Return the [X, Y] coordinate for the center point of the cell that contains the specified text.  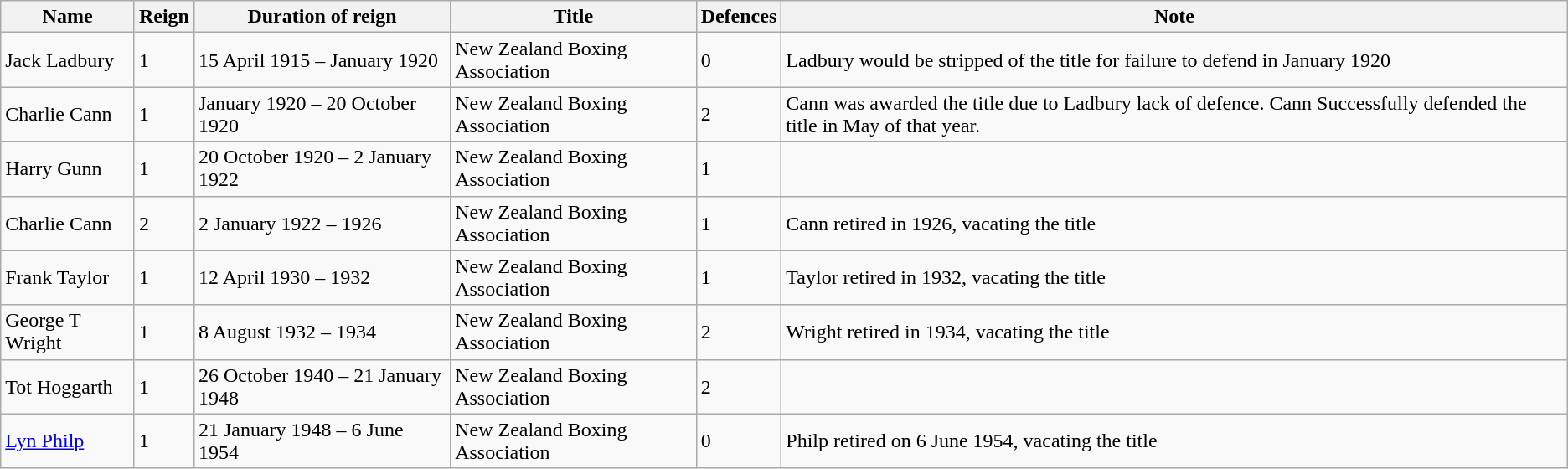
8 August 1932 – 1934 [322, 332]
Note [1174, 17]
Tot Hoggarth [68, 387]
Jack Ladbury [68, 60]
George T Wright [68, 332]
Title [573, 17]
2 January 1922 – 1926 [322, 223]
Philp retired on 6 June 1954, vacating the title [1174, 441]
Defences [739, 17]
Harry Gunn [68, 169]
12 April 1930 – 1932 [322, 278]
15 April 1915 – January 1920 [322, 60]
January 1920 – 20 October 1920 [322, 114]
Name [68, 17]
Reign [164, 17]
Ladbury would be stripped of the title for failure to defend in January 1920 [1174, 60]
Taylor retired in 1932, vacating the title [1174, 278]
26 October 1940 – 21 January 1948 [322, 387]
20 October 1920 – 2 January 1922 [322, 169]
Frank Taylor [68, 278]
Wright retired in 1934, vacating the title [1174, 332]
Duration of reign [322, 17]
Lyn Philp [68, 441]
21 January 1948 – 6 June 1954 [322, 441]
Cann retired in 1926, vacating the title [1174, 223]
Cann was awarded the title due to Ladbury lack of defence. Cann Successfully defended the title in May of that year. [1174, 114]
